Determine the (x, y) coordinate at the center of the cell enclosing the given text.  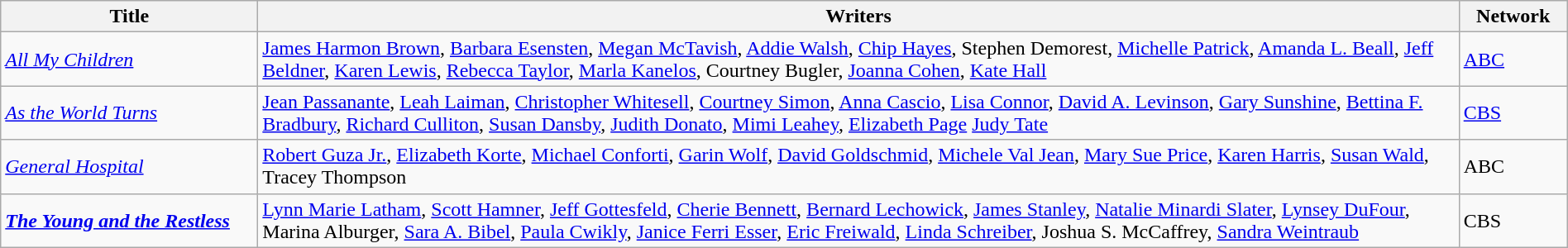
As the World Turns (129, 112)
All My Children (129, 60)
General Hospital (129, 167)
The Young and the Restless (129, 220)
Writers (858, 17)
Title (129, 17)
Network (1513, 17)
